Capture the cell that displays the provided text and extract its [X, Y] central coordinate. 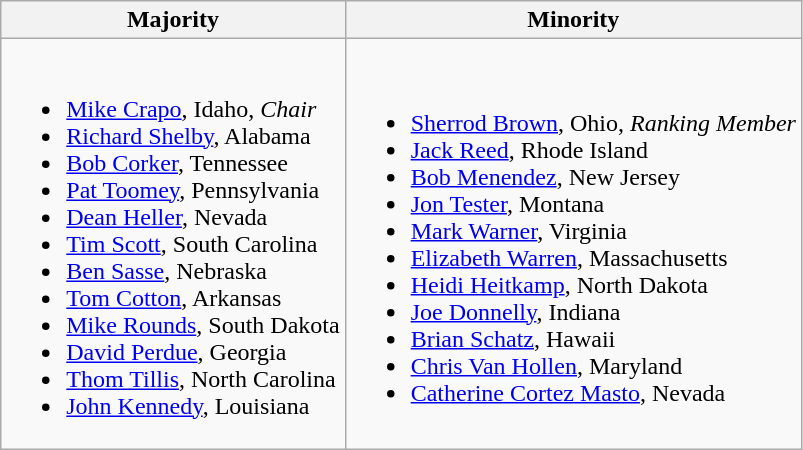
Minority [573, 20]
Majority [173, 20]
